Locate the cell with the specified text and output its (X, Y) center coordinate. 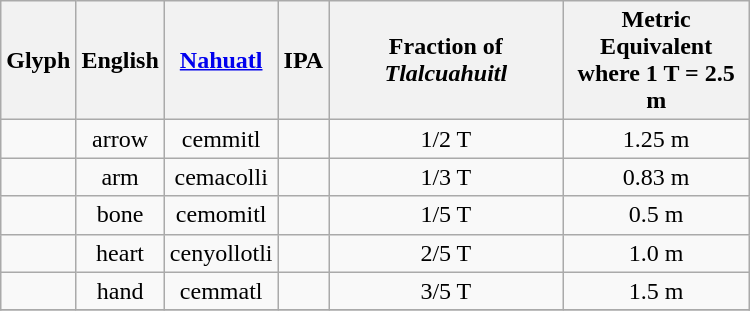
3/5 T (446, 291)
0.5 m (656, 215)
Metric Equivalent where 1 T = 2.5 m (656, 60)
cemmatl (221, 291)
heart (120, 253)
1/3 T (446, 177)
1.25 m (656, 139)
Nahuatl (221, 60)
cemomitl (221, 215)
1.0 m (656, 253)
Fraction of Tlalcuahuitl (446, 60)
arrow (120, 139)
IPA (304, 60)
cemacolli (221, 177)
hand (120, 291)
0.83 m (656, 177)
English (120, 60)
2/5 T (446, 253)
bone (120, 215)
Glyph (38, 60)
1/2 T (446, 139)
cemmitl (221, 139)
arm (120, 177)
1.5 m (656, 291)
1/5 T (446, 215)
cenyollotli (221, 253)
